For the text-containing cell, return its midpoint in [X, Y] coordinate format. 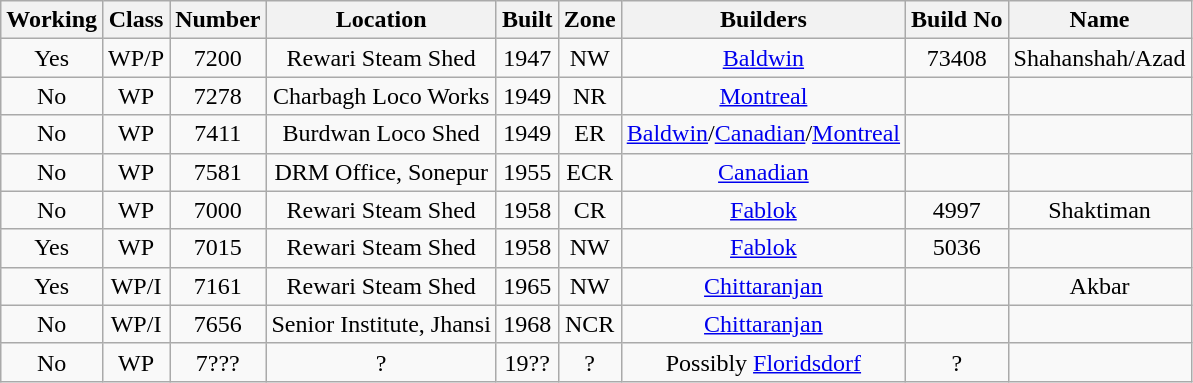
7278 [218, 96]
Akbar [1100, 286]
Shaktiman [1100, 210]
Baldwin/Canadian/Montreal [763, 134]
73408 [957, 58]
7000 [218, 210]
Class [136, 20]
CR [590, 210]
4997 [957, 210]
5036 [957, 248]
1947 [527, 58]
1968 [527, 324]
Builders [763, 20]
ER [590, 134]
7411 [218, 134]
Built [527, 20]
NR [590, 96]
7161 [218, 286]
Charbagh Loco Works [381, 96]
Number [218, 20]
Working [52, 20]
7656 [218, 324]
7200 [218, 58]
7??? [218, 362]
19?? [527, 362]
Shahanshah/Azad [1100, 58]
Canadian [763, 172]
Burdwan Loco Shed [381, 134]
WP/P [136, 58]
DRM Office, Sonepur [381, 172]
Zone [590, 20]
Baldwin [763, 58]
7015 [218, 248]
Name [1100, 20]
Location [381, 20]
ECR [590, 172]
1965 [527, 286]
Possibly Floridsdorf [763, 362]
Senior Institute, Jhansi [381, 324]
7581 [218, 172]
Montreal [763, 96]
Build No [957, 20]
NCR [590, 324]
1955 [527, 172]
